Return the (x, y) coordinate for the center point of the cell that contains the specified text.  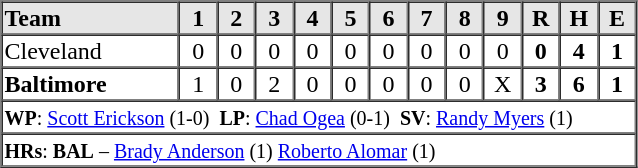
R (541, 18)
Cleveland (91, 50)
5 (350, 18)
H (579, 18)
7 (427, 18)
Team (91, 18)
HRs: BAL – Brady Anderson (1) Roberto Alomar (1) (319, 150)
8 (465, 18)
E (617, 18)
Baltimore (91, 84)
X (503, 84)
9 (503, 18)
WP: Scott Erickson (1-0) LP: Chad Ogea (0-1) SV: Randy Myers (1) (319, 116)
